Return (x, y) of the center of cell containing provided text 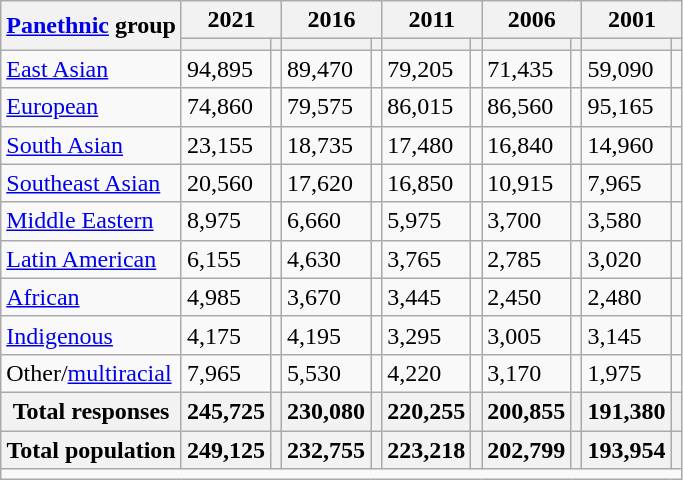
2,450 (526, 297)
94,895 (226, 69)
3,765 (426, 259)
245,725 (226, 411)
79,575 (326, 107)
2016 (332, 20)
86,015 (426, 107)
17,620 (326, 183)
232,755 (326, 449)
86,560 (526, 107)
Middle Eastern (92, 221)
3,295 (426, 335)
3,580 (626, 221)
18,735 (326, 145)
Total population (92, 449)
220,255 (426, 411)
74,860 (226, 107)
Indigenous (92, 335)
16,850 (426, 183)
17,480 (426, 145)
South Asian (92, 145)
Latin American (92, 259)
2,785 (526, 259)
4,220 (426, 373)
3,445 (426, 297)
3,005 (526, 335)
8,975 (226, 221)
2001 (632, 20)
5,530 (326, 373)
4,630 (326, 259)
European (92, 107)
2006 (532, 20)
95,165 (626, 107)
230,080 (326, 411)
East Asian (92, 69)
4,195 (326, 335)
249,125 (226, 449)
59,090 (626, 69)
14,960 (626, 145)
3,700 (526, 221)
20,560 (226, 183)
3,020 (626, 259)
89,470 (326, 69)
23,155 (226, 145)
2021 (231, 20)
200,855 (526, 411)
79,205 (426, 69)
202,799 (526, 449)
Other/multiracial (92, 373)
223,218 (426, 449)
Southeast Asian (92, 183)
16,840 (526, 145)
Panethnic group (92, 26)
2011 (432, 20)
4,985 (226, 297)
3,670 (326, 297)
6,660 (326, 221)
4,175 (226, 335)
3,170 (526, 373)
6,155 (226, 259)
Total responses (92, 411)
191,380 (626, 411)
1,975 (626, 373)
193,954 (626, 449)
10,915 (526, 183)
African (92, 297)
2,480 (626, 297)
5,975 (426, 221)
71,435 (526, 69)
3,145 (626, 335)
